Detect which cell encompasses the target text, then output its [x, y] center coordinate. 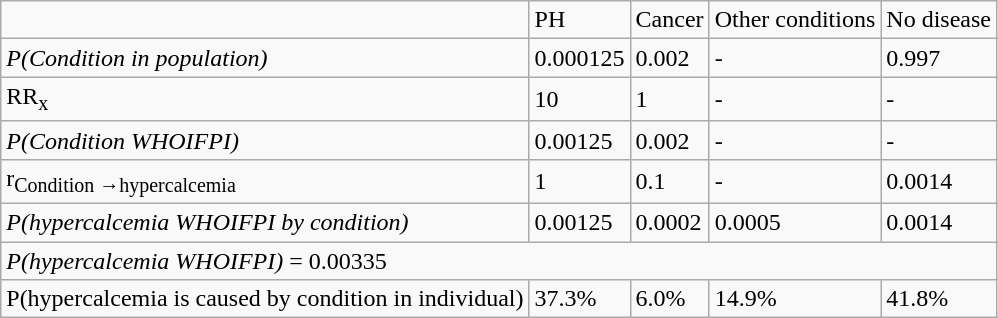
0.1 [670, 181]
Other conditions [795, 20]
P(Condition WHOIFPI) [265, 140]
P(Condition in population) [265, 58]
rCondition →hypercalcemia [265, 181]
6.0% [670, 299]
41.8% [939, 299]
Cancer [670, 20]
P(hypercalcemia WHOIFPI) = 0.00335 [499, 261]
P(hypercalcemia is caused by condition in individual) [265, 299]
0.0002 [670, 223]
10 [580, 99]
0.000125 [580, 58]
37.3% [580, 299]
RRx [265, 99]
PH [580, 20]
0.997 [939, 58]
14.9% [795, 299]
P(hypercalcemia WHOIFPI by condition) [265, 223]
0.0005 [795, 223]
No disease [939, 20]
